Capture the cell that displays the provided text and extract its (X, Y) central coordinate. 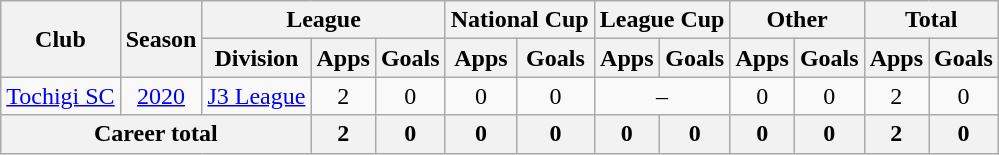
J3 League (256, 96)
Total (931, 20)
National Cup (520, 20)
Career total (156, 134)
Club (60, 39)
Division (256, 58)
Tochigi SC (60, 96)
League (324, 20)
2020 (161, 96)
Season (161, 39)
League Cup (662, 20)
Other (797, 20)
– (662, 96)
